Identify which cell holds the provided text, then report its (X, Y) central coordinate. 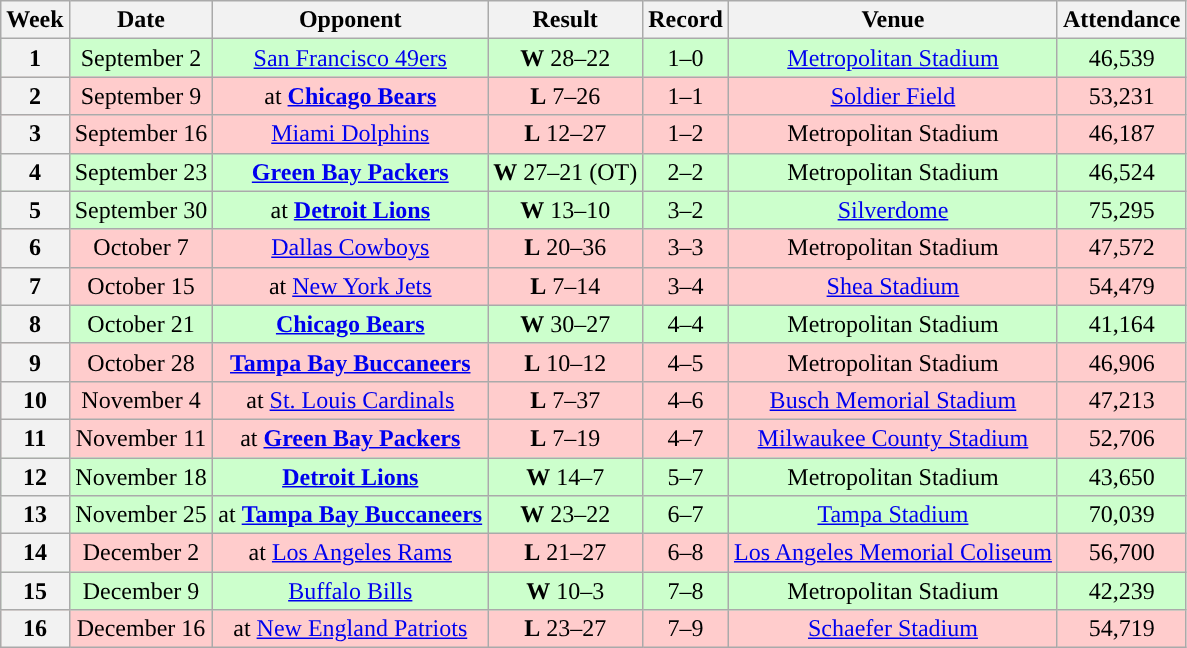
L 7–26 (566, 96)
Detroit Lions (350, 477)
75,295 (1121, 210)
1–1 (686, 96)
November 11 (141, 438)
at Chicago Bears (350, 96)
W 30–27 (566, 324)
November 4 (141, 400)
6 (35, 248)
4–4 (686, 324)
6–7 (686, 515)
Schaefer Stadium (892, 629)
Attendance (1121, 20)
3–2 (686, 210)
11 (35, 438)
Silverdome (892, 210)
1 (35, 58)
12 (35, 477)
7 (35, 286)
L 12–27 (566, 134)
Shea Stadium (892, 286)
7–9 (686, 629)
L 21–27 (566, 553)
October 21 (141, 324)
Record (686, 20)
September 9 (141, 96)
L 7–37 (566, 400)
October 28 (141, 362)
L 23–27 (566, 629)
at Green Bay Packers (350, 438)
2 (35, 96)
4 (35, 172)
Venue (892, 20)
1–2 (686, 134)
September 23 (141, 172)
L 10–12 (566, 362)
San Francisco 49ers (350, 58)
3 (35, 134)
9 (35, 362)
Buffalo Bills (350, 591)
L 7–14 (566, 286)
3–4 (686, 286)
Week (35, 20)
December 16 (141, 629)
41,164 (1121, 324)
1–0 (686, 58)
W 23–22 (566, 515)
W 14–7 (566, 477)
November 25 (141, 515)
46,539 (1121, 58)
W 27–21 (OT) (566, 172)
Green Bay Packers (350, 172)
54,719 (1121, 629)
Chicago Bears (350, 324)
46,187 (1121, 134)
at Detroit Lions (350, 210)
October 7 (141, 248)
at New York Jets (350, 286)
at St. Louis Cardinals (350, 400)
Tampa Bay Buccaneers (350, 362)
43,650 (1121, 477)
6–8 (686, 553)
at Los Angeles Rams (350, 553)
Los Angeles Memorial Coliseum (892, 553)
Dallas Cowboys (350, 248)
L 20–36 (566, 248)
3–3 (686, 248)
October 15 (141, 286)
56,700 (1121, 553)
4–6 (686, 400)
16 (35, 629)
46,524 (1121, 172)
46,906 (1121, 362)
14 (35, 553)
December 9 (141, 591)
W 28–22 (566, 58)
W 10–3 (566, 591)
8 (35, 324)
September 30 (141, 210)
47,572 (1121, 248)
November 18 (141, 477)
42,239 (1121, 591)
at New England Patriots (350, 629)
15 (35, 591)
September 2 (141, 58)
W 13–10 (566, 210)
Date (141, 20)
Miami Dolphins (350, 134)
53,231 (1121, 96)
47,213 (1121, 400)
54,479 (1121, 286)
L 7–19 (566, 438)
5–7 (686, 477)
4–7 (686, 438)
13 (35, 515)
Result (566, 20)
at Tampa Bay Buccaneers (350, 515)
Milwaukee County Stadium (892, 438)
December 2 (141, 553)
Tampa Stadium (892, 515)
4–5 (686, 362)
5 (35, 210)
52,706 (1121, 438)
7–8 (686, 591)
Opponent (350, 20)
2–2 (686, 172)
Soldier Field (892, 96)
10 (35, 400)
70,039 (1121, 515)
Busch Memorial Stadium (892, 400)
September 16 (141, 134)
